Detect which cell encompasses the target text, then output its (X, Y) center coordinate. 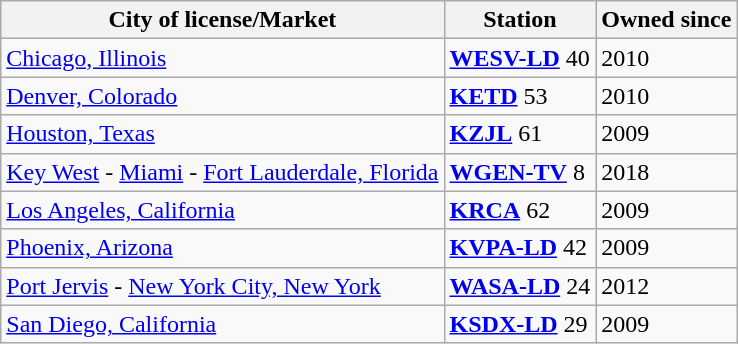
Station (520, 20)
Los Angeles, California (222, 210)
Key West - Miami - Fort Lauderdale, Florida (222, 172)
Houston, Texas (222, 134)
2012 (666, 286)
WGEN-TV 8 (520, 172)
KETD 53 (520, 96)
WASA-LD 24 (520, 286)
KSDX-LD 29 (520, 324)
Owned since (666, 20)
KZJL 61 (520, 134)
Denver, Colorado (222, 96)
Chicago, Illinois (222, 58)
Port Jervis - New York City, New York (222, 286)
Phoenix, Arizona (222, 248)
KVPA-LD 42 (520, 248)
City of license/Market (222, 20)
2018 (666, 172)
WESV-LD 40 (520, 58)
KRCA 62 (520, 210)
San Diego, California (222, 324)
